Find where the given text appears and provide that cell's center as (X, Y) coordinate. 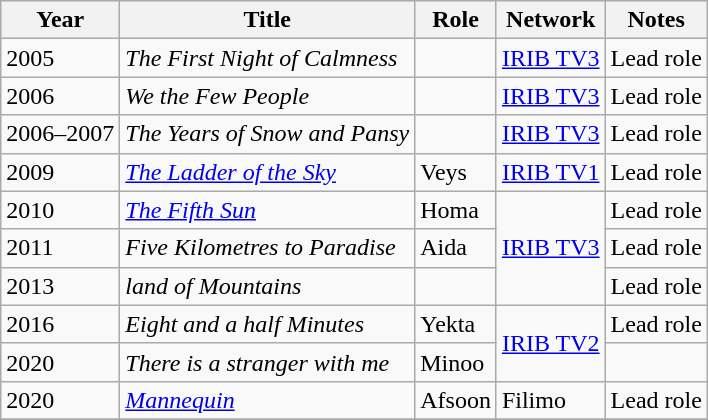
2013 (60, 286)
The Years of Snow and Pansy (268, 134)
2005 (60, 58)
IRIB TV1 (550, 172)
The Fifth Sun (268, 210)
Role (456, 20)
2010 (60, 210)
Five Kilometres to Paradise (268, 248)
2016 (60, 324)
Title (268, 20)
Veys (456, 172)
Year (60, 20)
Notes (656, 20)
2006 (60, 96)
Eight and a half Minutes (268, 324)
The Ladder of the Sky (268, 172)
2009 (60, 172)
Homa (456, 210)
Yekta (456, 324)
Aida (456, 248)
land of Mountains (268, 286)
There is a stranger with me (268, 362)
Afsoon (456, 400)
2006–2007 (60, 134)
Mannequin (268, 400)
Minoo (456, 362)
The First Night of Calmness (268, 58)
We the Few People (268, 96)
Filimo (550, 400)
IRIB TV2 (550, 343)
2011 (60, 248)
Network (550, 20)
